Detect which cell encompasses the target text, then output its [x, y] center coordinate. 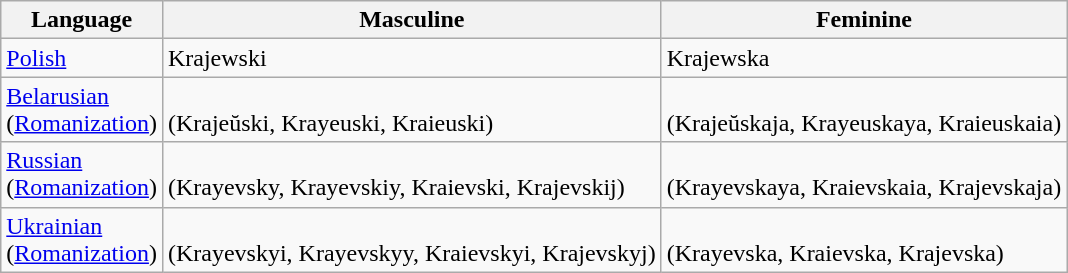
Feminine [864, 20]
(Krayevsky, Krayevskiy, Kraievski, Krajevskij) [412, 174]
(Krajeŭskaja, Krayeuskaya, Kraieuskaia) [864, 110]
Masculine [412, 20]
(Krayevskyi, Krayevskyy, Kraievskyi, Krajevskyj) [412, 240]
(Krayevskaya, Kraievskaia, Krajevskaja) [864, 174]
(Krajeŭski, Krayeuski, Kraieuski) [412, 110]
Krajewski [412, 58]
Ukrainian (Romanization) [82, 240]
Russian (Romanization) [82, 174]
Belarusian (Romanization) [82, 110]
Polish [82, 58]
Krajewska [864, 58]
Language [82, 20]
(Krayevska, Kraievska, Krajevska) [864, 240]
